Output the (x, y) coordinate of the center of the cell containing the given text.  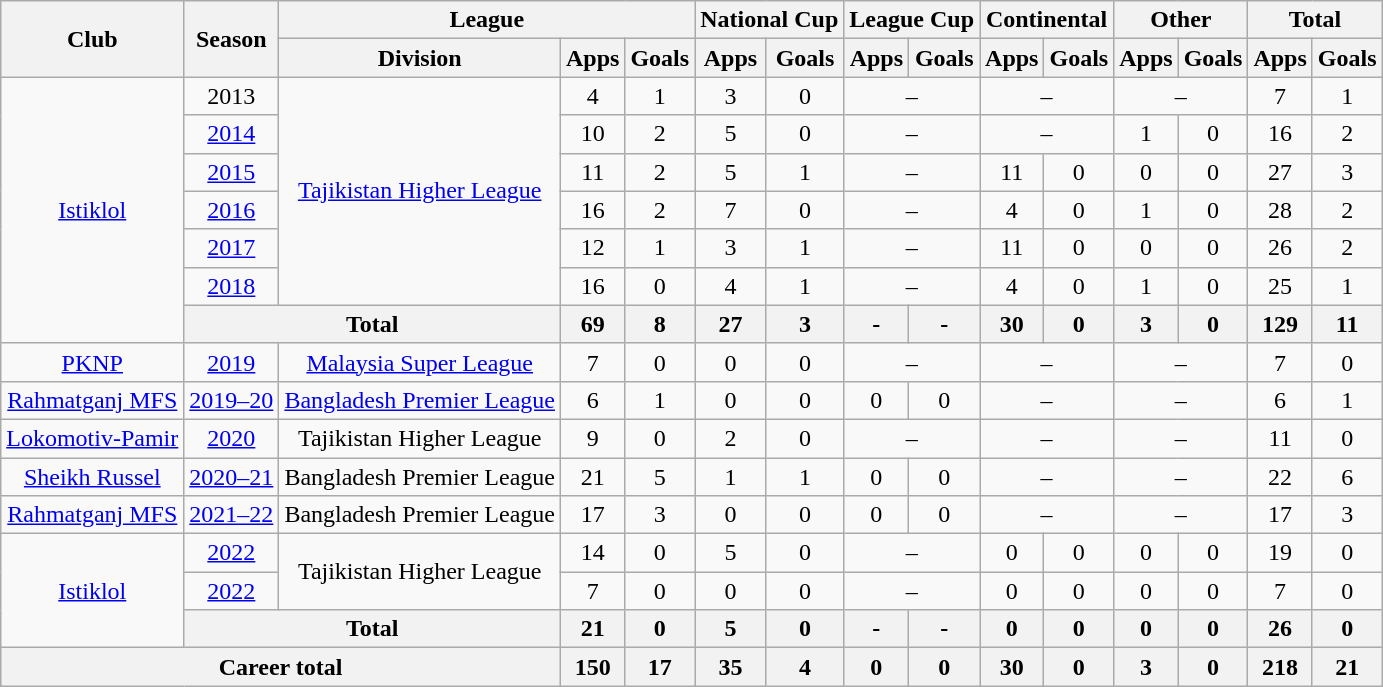
2015 (232, 172)
218 (1280, 667)
2016 (232, 210)
2020 (232, 438)
10 (592, 134)
Career total (281, 667)
National Cup (770, 20)
2017 (232, 248)
Other (1181, 20)
8 (660, 324)
2021–22 (232, 515)
9 (592, 438)
Malaysia Super League (420, 362)
Lokomotiv-Pamir (92, 438)
69 (592, 324)
Continental (1047, 20)
2013 (232, 96)
League (487, 20)
2019 (232, 362)
22 (1280, 477)
28 (1280, 210)
Season (232, 39)
35 (731, 667)
2018 (232, 286)
14 (592, 553)
League Cup (912, 20)
25 (1280, 286)
Division (420, 58)
19 (1280, 553)
150 (592, 667)
2014 (232, 134)
2019–20 (232, 400)
2020–21 (232, 477)
129 (1280, 324)
PKNP (92, 362)
12 (592, 248)
Club (92, 39)
Sheikh Russel (92, 477)
